Locate the cell with the specified text and output its [X, Y] center coordinate. 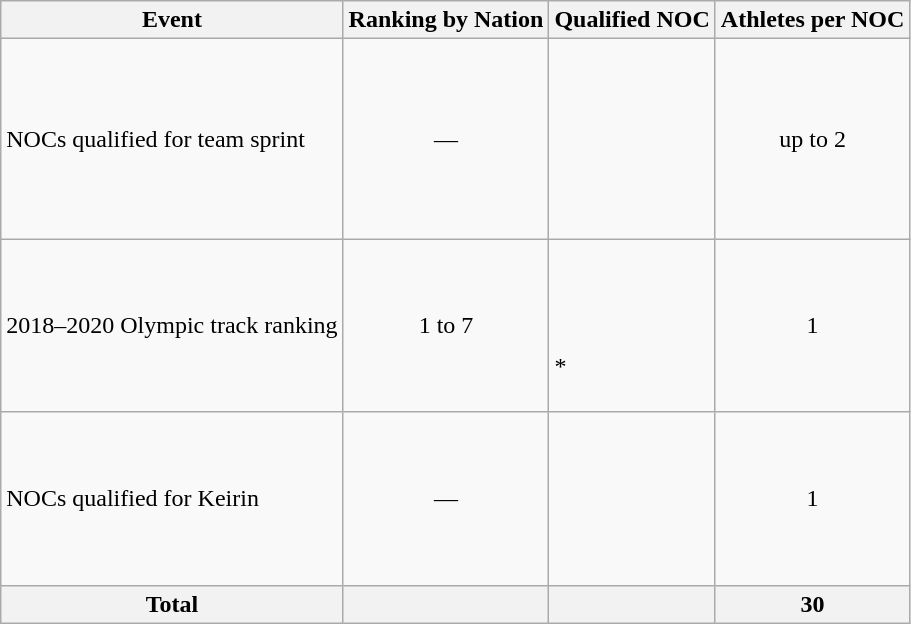
Qualified NOC [632, 20]
* [632, 326]
30 [812, 604]
Ranking by Nation [446, 20]
Athletes per NOC [812, 20]
NOCs qualified for team sprint [172, 139]
Event [172, 20]
1 to 7 [446, 326]
NOCs qualified for Keirin [172, 498]
Total [172, 604]
2018–2020 Olympic track ranking [172, 326]
up to 2 [812, 139]
